From the cell containing the given text, extract its center point as (X, Y) coordinate. 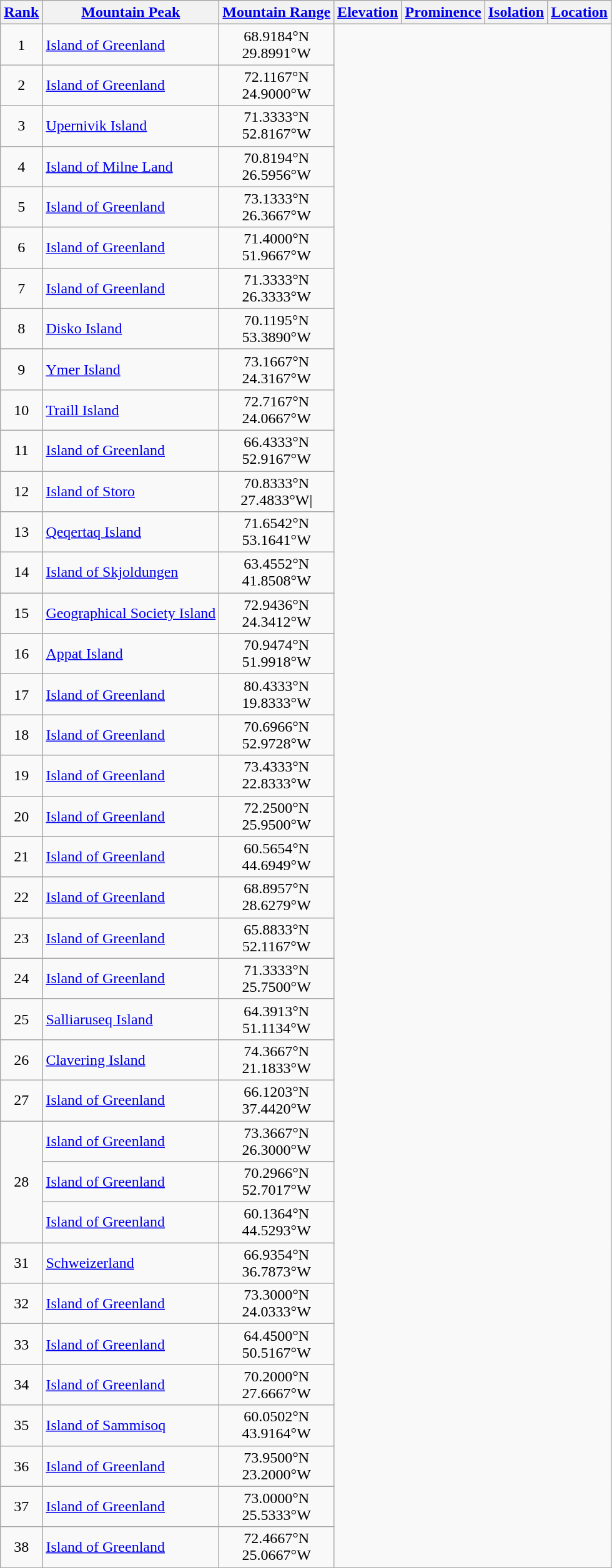
Prominence (443, 12)
80.4333°N19.8333°W (277, 694)
70.8194°N26.5956°W (277, 166)
Elevation (368, 12)
Upernivik Island (131, 126)
71.3333°N25.7500°W (277, 979)
66.9354°N36.7873°W (277, 1263)
2 (21, 85)
Qeqertaq Island (131, 532)
17 (21, 694)
18 (21, 735)
72.9436°N24.3412°W (277, 613)
64.3913°N51.1134°W (277, 1019)
70.9474°N51.9918°W (277, 654)
65.8833°N52.1167°W (277, 938)
9 (21, 370)
Rank (21, 12)
15 (21, 613)
34 (21, 1384)
63.4552°N41.8508°W (277, 573)
35 (21, 1426)
Isolation (516, 12)
71.3333°N52.8167°W (277, 126)
Island of Skjoldungen (131, 573)
72.1167°N24.9000°W (277, 85)
20 (21, 816)
Disko Island (131, 328)
Island of Sammisoq (131, 1426)
70.1195°N53.3890°W (277, 328)
64.4500°N50.5167°W (277, 1345)
19 (21, 775)
Appat Island (131, 654)
5 (21, 207)
73.9500°N23.2000°W (277, 1466)
Mountain Peak (131, 12)
25 (21, 1019)
26 (21, 1060)
74.3667°N21.1833°W (277, 1060)
24 (21, 979)
Ymer Island (131, 370)
31 (21, 1263)
60.1364°N44.5293°W (277, 1222)
16 (21, 654)
13 (21, 532)
70.2966°N52.7017°W (277, 1182)
8 (21, 328)
14 (21, 573)
23 (21, 938)
73.3667°N26.3000°W (277, 1141)
73.1667°N24.3167°W (277, 370)
73.3000°N24.0333°W (277, 1303)
73.0000°N25.5333°W (277, 1507)
38 (21, 1547)
Geographical Society Island (131, 613)
70.8333°N27.4833°W| (277, 491)
22 (21, 898)
6 (21, 247)
Clavering Island (131, 1060)
12 (21, 491)
70.2000°N27.6667°W (277, 1384)
28 (21, 1182)
71.6542°N53.1641°W (277, 532)
71.4000°N51.9667°W (277, 247)
33 (21, 1345)
73.1333°N26.3667°W (277, 207)
3 (21, 126)
Salliaruseq Island (131, 1019)
Island of Milne Land (131, 166)
11 (21, 451)
68.9184°N29.8991°W (277, 45)
27 (21, 1100)
7 (21, 288)
36 (21, 1466)
Mountain Range (277, 12)
Island of Storo (131, 491)
72.7167°N24.0667°W (277, 409)
Location (580, 12)
4 (21, 166)
68.8957°N28.6279°W (277, 898)
60.5654°N44.6949°W (277, 856)
72.2500°N25.9500°W (277, 816)
21 (21, 856)
72.4667°N25.0667°W (277, 1547)
71.3333°N26.3333°W (277, 288)
1 (21, 45)
73.4333°N22.8333°W (277, 775)
32 (21, 1303)
Traill Island (131, 409)
60.0502°N43.9164°W (277, 1426)
10 (21, 409)
70.6966°N52.9728°W (277, 735)
66.1203°N37.4420°W (277, 1100)
66.4333°N52.9167°W (277, 451)
37 (21, 1507)
Schweizerland (131, 1263)
